Return the (x, y) coordinate for the center point of the cell that contains the specified text.  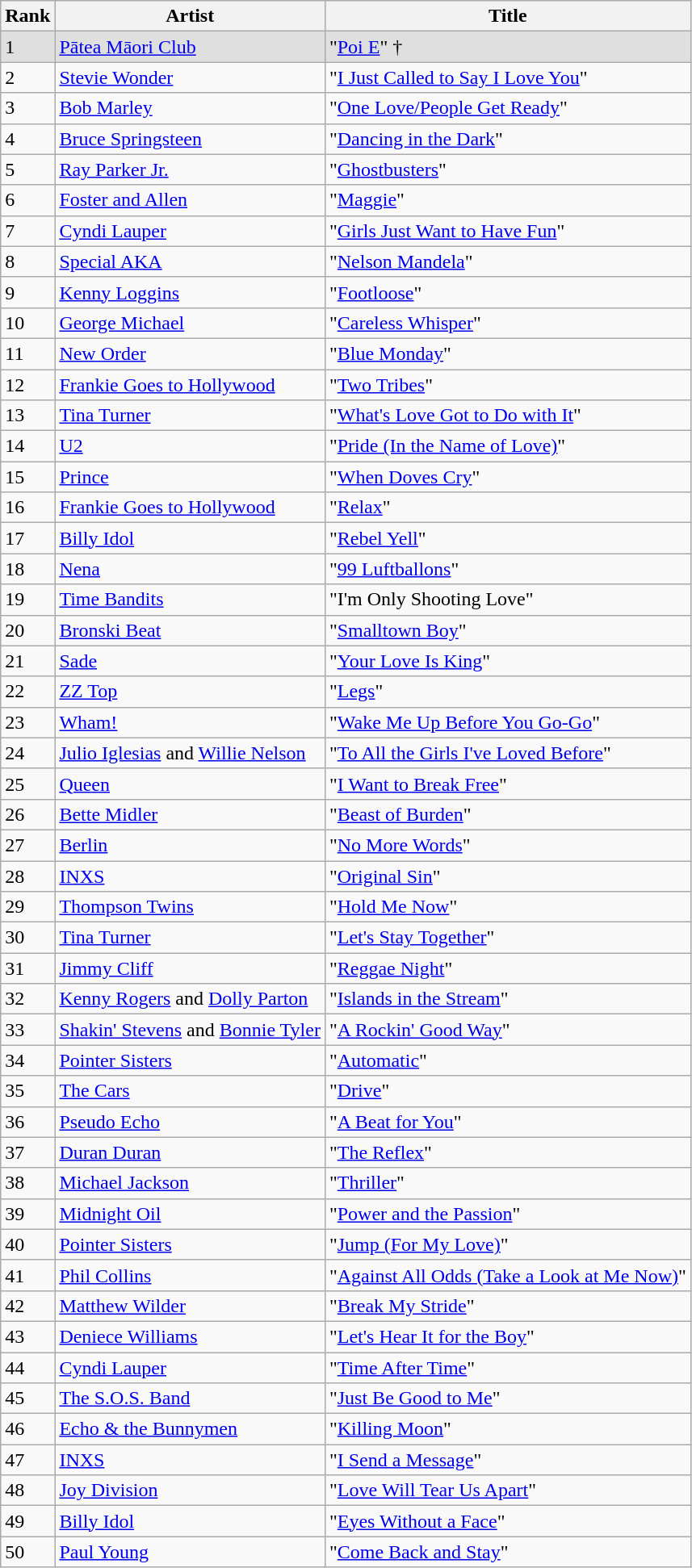
"What's Love Got to Do with It" (507, 416)
Artist (191, 16)
"Your Love Is King" (507, 661)
"Jump (For My Love)" (507, 1244)
Duran Duran (191, 1152)
"Careless Whisper" (507, 323)
47 (27, 1460)
24 (27, 753)
41 (27, 1275)
10 (27, 323)
26 (27, 814)
Kenny Rogers and Dolly Parton (191, 999)
"The Reflex" (507, 1152)
"Let's Stay Together" (507, 938)
"Reggae Night" (507, 968)
43 (27, 1336)
"Hold Me Now" (507, 907)
28 (27, 876)
27 (27, 845)
17 (27, 538)
39 (27, 1214)
1 (27, 47)
Echo & the Bunnymen (191, 1429)
42 (27, 1306)
35 (27, 1091)
"99 Luftballons" (507, 569)
"One Love/People Get Ready" (507, 108)
"Power and the Passion" (507, 1214)
The S.O.S. Band (191, 1399)
"Maggie" (507, 200)
16 (27, 508)
Phil Collins (191, 1275)
New Order (191, 353)
"Ghostbusters" (507, 169)
32 (27, 999)
"Break My Stride" (507, 1306)
Jimmy Cliff (191, 968)
49 (27, 1521)
"I Want to Break Free" (507, 784)
Special AKA (191, 261)
Foster and Allen (191, 200)
Berlin (191, 845)
21 (27, 661)
Wham! (191, 722)
"Nelson Mandela" (507, 261)
"Drive" (507, 1091)
"Rebel Yell" (507, 538)
"No More Words" (507, 845)
45 (27, 1399)
"Just Be Good to Me" (507, 1399)
"I Send a Message" (507, 1460)
ZZ Top (191, 692)
Rank (27, 16)
11 (27, 353)
"When Doves Cry" (507, 477)
44 (27, 1368)
40 (27, 1244)
"Beast of Burden" (507, 814)
"Islands in the Stream" (507, 999)
Joy Division (191, 1491)
Midnight Oil (191, 1214)
30 (27, 938)
"A Beat for You" (507, 1122)
"Girls Just Want to Have Fun" (507, 231)
"Eyes Without a Face" (507, 1521)
Bruce Springsteen (191, 139)
"Killing Moon" (507, 1429)
"Two Tribes" (507, 385)
7 (27, 231)
Sade (191, 661)
"Love Will Tear Us Apart" (507, 1491)
"Come Back and Stay" (507, 1552)
9 (27, 292)
25 (27, 784)
Shakin' Stevens and Bonnie Tyler (191, 1030)
48 (27, 1491)
38 (27, 1183)
George Michael (191, 323)
Julio Iglesias and Willie Nelson (191, 753)
29 (27, 907)
Stevie Wonder (191, 77)
"Dancing in the Dark" (507, 139)
46 (27, 1429)
18 (27, 569)
34 (27, 1060)
"Footloose" (507, 292)
12 (27, 385)
Thompson Twins (191, 907)
"Blue Monday" (507, 353)
"Thriller" (507, 1183)
"A Rockin' Good Way" (507, 1030)
Prince (191, 477)
Bronski Beat (191, 630)
"Poi E" † (507, 47)
5 (27, 169)
14 (27, 446)
Bette Midler (191, 814)
"Original Sin" (507, 876)
36 (27, 1122)
4 (27, 139)
"Relax" (507, 508)
13 (27, 416)
3 (27, 108)
20 (27, 630)
33 (27, 1030)
19 (27, 600)
Ray Parker Jr. (191, 169)
15 (27, 477)
2 (27, 77)
"Legs" (507, 692)
"I Just Called to Say I Love You" (507, 77)
U2 (191, 446)
Queen (191, 784)
"Pride (In the Name of Love)" (507, 446)
"To All the Girls I've Loved Before" (507, 753)
Matthew Wilder (191, 1306)
Bob Marley (191, 108)
"I'm Only Shooting Love" (507, 600)
Pseudo Echo (191, 1122)
"Let's Hear It for the Boy" (507, 1336)
"Automatic" (507, 1060)
Kenny Loggins (191, 292)
"Wake Me Up Before You Go-Go" (507, 722)
The Cars (191, 1091)
50 (27, 1552)
"Against All Odds (Take a Look at Me Now)" (507, 1275)
Nena (191, 569)
Paul Young (191, 1552)
"Smalltown Boy" (507, 630)
22 (27, 692)
Pātea Māori Club (191, 47)
6 (27, 200)
Title (507, 16)
23 (27, 722)
"Time After Time" (507, 1368)
Michael Jackson (191, 1183)
8 (27, 261)
37 (27, 1152)
31 (27, 968)
Deniece Williams (191, 1336)
Time Bandits (191, 600)
